For the text-containing cell, return its midpoint in [x, y] coordinate format. 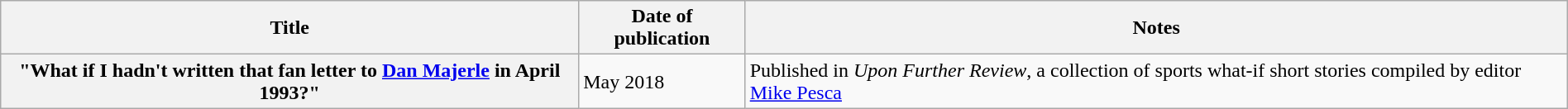
Notes [1156, 28]
Published in Upon Further Review, a collection of sports what-if short stories compiled by editor Mike Pesca [1156, 81]
"What if I hadn't written that fan letter to Dan Majerle in April 1993?" [289, 81]
Date of publication [662, 28]
May 2018 [662, 81]
Title [289, 28]
